From the cell containing the given text, extract its center point as [X, Y] coordinate. 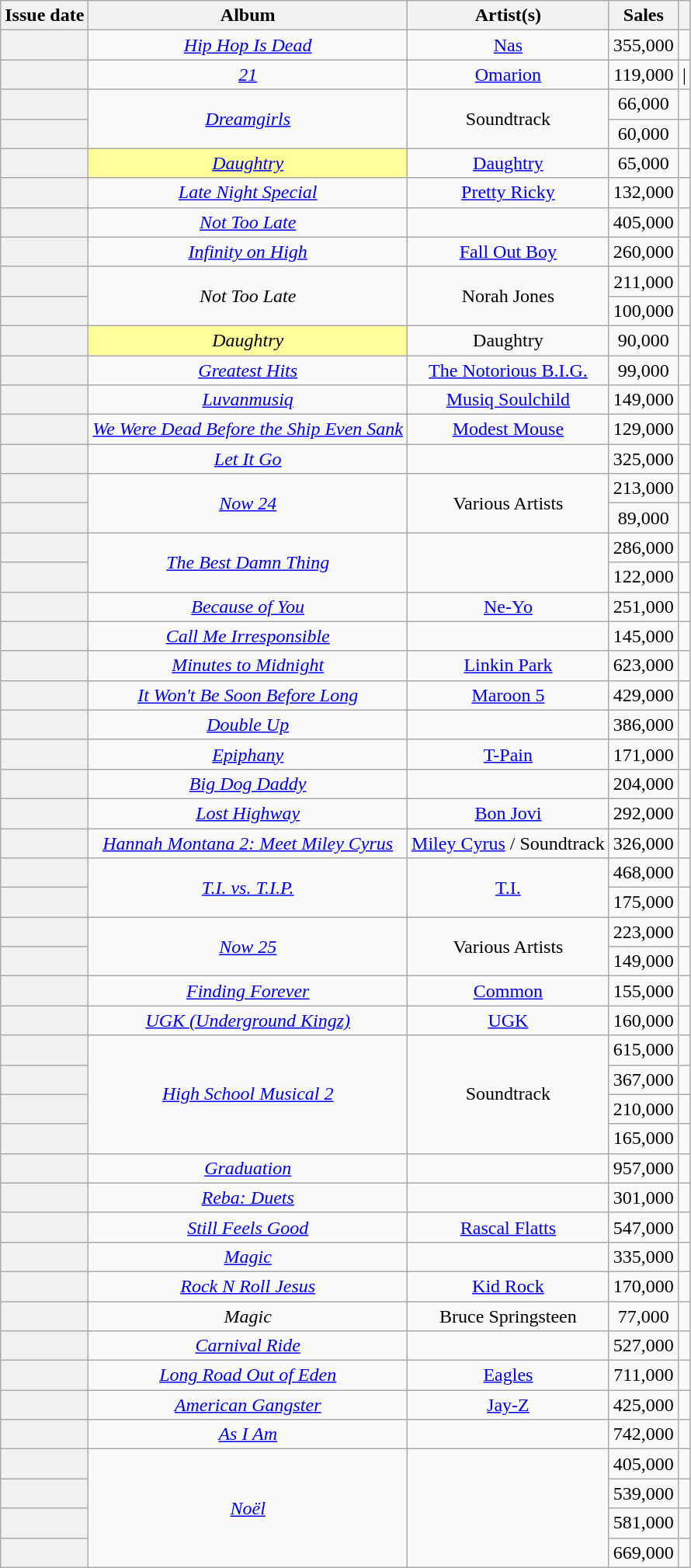
122,000 [643, 577]
165,000 [643, 1139]
429,000 [643, 695]
Eagles [509, 1375]
Late Night Special [248, 193]
129,000 [643, 429]
100,000 [643, 311]
367,000 [643, 1080]
Infinity on High [248, 252]
Luvanmusiq [248, 400]
Lost Highway [248, 813]
292,000 [643, 813]
Let It Go [248, 459]
Big Dog Daddy [248, 784]
Graduation [248, 1168]
213,000 [643, 488]
669,000 [643, 1552]
Double Up [248, 725]
We Were Dead Before the Ship Even Sank [248, 429]
Modest Mouse [509, 429]
Maroon 5 [509, 695]
Sales [643, 16]
210,000 [643, 1109]
Omarion [509, 75]
326,000 [643, 843]
89,000 [643, 518]
335,000 [643, 1257]
Finding Forever [248, 991]
223,000 [643, 932]
355,000 [643, 45]
301,000 [643, 1198]
Norah Jones [509, 296]
Rock N Roll Jesus [248, 1286]
155,000 [643, 991]
742,000 [643, 1434]
547,000 [643, 1227]
| [684, 75]
Linkin Park [509, 666]
132,000 [643, 193]
T-Pain [509, 754]
The Notorious B.I.G. [509, 370]
Album [248, 16]
623,000 [643, 666]
260,000 [643, 252]
Hip Hop Is Dead [248, 45]
Epiphany [248, 754]
21 [248, 75]
Bruce Springsteen [509, 1316]
UGK [509, 1020]
Noël [248, 1508]
High School Musical 2 [248, 1094]
Reba: Duets [248, 1198]
Now 24 [248, 503]
Call Me Irresponsible [248, 636]
Carnival Ride [248, 1346]
It Won't Be Soon Before Long [248, 695]
171,000 [643, 754]
Because of You [248, 607]
T.I. vs. T.I.P. [248, 888]
T.I. [509, 888]
286,000 [643, 548]
99,000 [643, 370]
Hannah Montana 2: Meet Miley Cyrus [248, 843]
Jay-Z [509, 1405]
957,000 [643, 1168]
468,000 [643, 873]
60,000 [643, 134]
175,000 [643, 902]
Artist(s) [509, 16]
711,000 [643, 1375]
Dreamgirls [248, 119]
527,000 [643, 1346]
160,000 [643, 1020]
Nas [509, 45]
Miley Cyrus / Soundtrack [509, 843]
539,000 [643, 1493]
Bon Jovi [509, 813]
211,000 [643, 281]
90,000 [643, 340]
Kid Rock [509, 1286]
The Best Damn Thing [248, 562]
UGK (Underground Kingz) [248, 1020]
Rascal Flatts [509, 1227]
Long Road Out of Eden [248, 1375]
119,000 [643, 75]
Issue date [45, 16]
325,000 [643, 459]
581,000 [643, 1523]
251,000 [643, 607]
65,000 [643, 163]
145,000 [643, 636]
615,000 [643, 1050]
Pretty Ricky [509, 193]
Minutes to Midnight [248, 666]
77,000 [643, 1316]
Common [509, 991]
386,000 [643, 725]
As I Am [248, 1434]
American Gangster [248, 1405]
Musiq Soulchild [509, 400]
Still Feels Good [248, 1227]
Ne-Yo [509, 607]
204,000 [643, 784]
66,000 [643, 104]
Fall Out Boy [509, 252]
425,000 [643, 1405]
Greatest Hits [248, 370]
170,000 [643, 1286]
Now 25 [248, 947]
